Extract the (x, y) coordinate from the center of the cell holding the provided text.  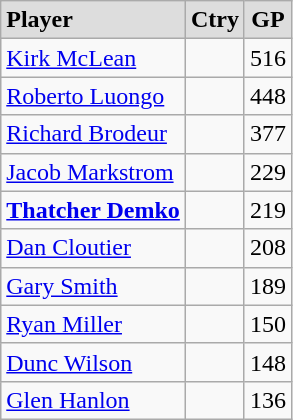
229 (268, 172)
377 (268, 134)
Glen Hanlon (94, 400)
GP (268, 20)
Ryan Miller (94, 324)
Player (94, 20)
Dan Cloutier (94, 248)
516 (268, 58)
Dunc Wilson (94, 362)
136 (268, 400)
219 (268, 210)
Richard Brodeur (94, 134)
Kirk McLean (94, 58)
Thatcher Demko (94, 210)
Roberto Luongo (94, 96)
189 (268, 286)
148 (268, 362)
Gary Smith (94, 286)
150 (268, 324)
Jacob Markstrom (94, 172)
448 (268, 96)
Ctry (214, 20)
208 (268, 248)
